Find where the given text appears and provide that cell's center as (x, y) coordinate. 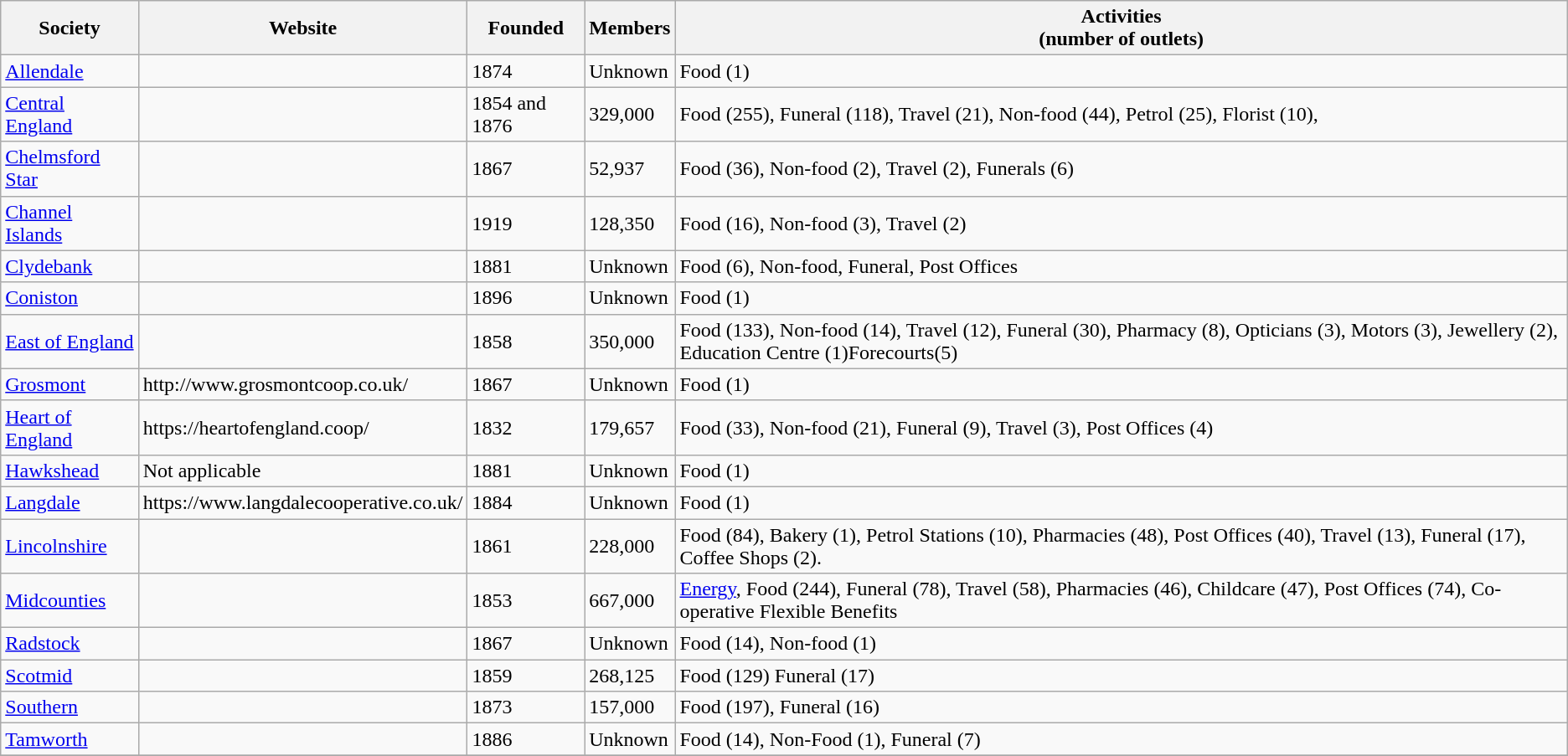
Channel Islands (70, 223)
Food (36), Non-food (2), Travel (2), Funerals (6) (1121, 169)
1861 (526, 546)
Heart of England (70, 427)
52,937 (630, 169)
Clydebank (70, 266)
Tamworth (70, 739)
Not applicable (303, 471)
Central England (70, 114)
1832 (526, 427)
https://heartofengland.coop/ (303, 427)
350,000 (630, 342)
http://www.grosmontcoop.co.uk/ (303, 384)
Coniston (70, 298)
Members (630, 28)
Grosmont (70, 384)
East of England (70, 342)
Chelmsford Star (70, 169)
Food (84), Bakery (1), Petrol Stations (10), Pharmacies (48), Post Offices (40), Travel (13), Funeral (17), Coffee Shops (2). (1121, 546)
Midcounties (70, 601)
329,000 (630, 114)
Founded (526, 28)
Southern (70, 707)
228,000 (630, 546)
1886 (526, 739)
Food (14), Non-Food (1), Funeral (7) (1121, 739)
Lincolnshire (70, 546)
268,125 (630, 676)
1854 and 1876 (526, 114)
Food (33), Non-food (21), Funeral (9), Travel (3), Post Offices (4) (1121, 427)
1884 (526, 502)
Food (14), Non-food (1) (1121, 644)
Allendale (70, 71)
1874 (526, 71)
Langdale (70, 502)
1853 (526, 601)
Food (133), Non-food (14), Travel (12), Funeral (30), Pharmacy (8), Opticians (3), Motors (3), Jewellery (2), Education Centre (1)Forecourts(5) (1121, 342)
Society (70, 28)
667,000 (630, 601)
179,657 (630, 427)
Energy, Food (244), Funeral (78), Travel (58), Pharmacies (46), Childcare (47), Post Offices (74), Co-operative Flexible Benefits (1121, 601)
Hawkshead (70, 471)
1919 (526, 223)
Food (16), Non-food (3), Travel (2) (1121, 223)
Radstock (70, 644)
Food (6), Non-food, Funeral, Post Offices (1121, 266)
Food (129) Funeral (17) (1121, 676)
Website (303, 28)
Food (197), Funeral (16) (1121, 707)
1859 (526, 676)
https://www.langdalecooperative.co.uk/ (303, 502)
1873 (526, 707)
Scotmid (70, 676)
Activities(number of outlets) (1121, 28)
1858 (526, 342)
1896 (526, 298)
128,350 (630, 223)
Food (255), Funeral (118), Travel (21), Non-food (44), Petrol (25), Florist (10), (1121, 114)
157,000 (630, 707)
